Detect which cell encompasses the target text, then output its (x, y) center coordinate. 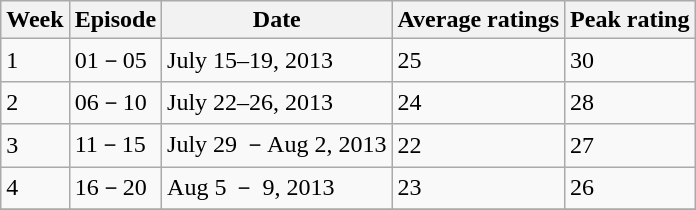
24 (478, 102)
Week (35, 20)
1 (35, 60)
28 (630, 102)
July 22–26, 2013 (277, 102)
06－10 (115, 102)
01－05 (115, 60)
4 (35, 188)
30 (630, 60)
26 (630, 188)
Average ratings (478, 20)
23 (478, 188)
Date (277, 20)
July 29 －Aug 2, 2013 (277, 146)
25 (478, 60)
22 (478, 146)
27 (630, 146)
2 (35, 102)
Peak rating (630, 20)
Aug 5 － 9, 2013 (277, 188)
3 (35, 146)
July 15–19, 2013 (277, 60)
11－15 (115, 146)
16－20 (115, 188)
Episode (115, 20)
